Search for the cell housing the specified text and yield its [x, y] center coordinate. 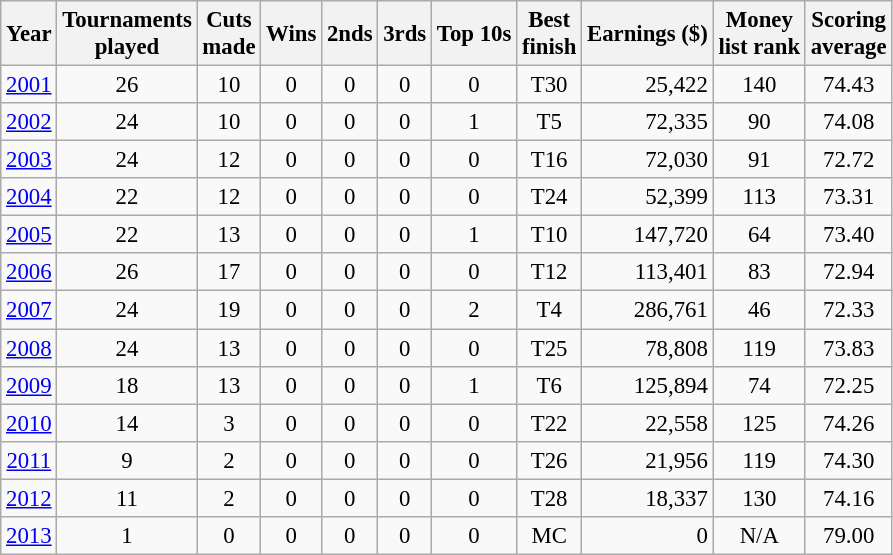
73.40 [848, 235]
147,720 [648, 235]
18 [127, 385]
72.72 [848, 160]
125 [759, 423]
Scoringaverage [848, 34]
64 [759, 235]
2003 [29, 160]
125,894 [648, 385]
52,399 [648, 197]
3rds [405, 34]
2012 [29, 498]
Earnings ($) [648, 34]
T24 [550, 197]
2nds [350, 34]
T26 [550, 460]
2010 [29, 423]
72.33 [848, 310]
T6 [550, 385]
2007 [29, 310]
79.00 [848, 536]
19 [229, 310]
9 [127, 460]
73.83 [848, 348]
25,422 [648, 85]
Tournamentsplayed [127, 34]
3 [229, 423]
11 [127, 498]
14 [127, 423]
18,337 [648, 498]
2011 [29, 460]
2004 [29, 197]
2006 [29, 273]
113,401 [648, 273]
90 [759, 122]
T4 [550, 310]
113 [759, 197]
T12 [550, 273]
46 [759, 310]
78,808 [648, 348]
74.16 [848, 498]
2009 [29, 385]
2008 [29, 348]
T30 [550, 85]
2013 [29, 536]
T22 [550, 423]
T25 [550, 348]
72.25 [848, 385]
74.43 [848, 85]
74.26 [848, 423]
17 [229, 273]
21,956 [648, 460]
2005 [29, 235]
130 [759, 498]
72,030 [648, 160]
83 [759, 273]
74.08 [848, 122]
72.94 [848, 273]
73.31 [848, 197]
2002 [29, 122]
T5 [550, 122]
22,558 [648, 423]
Bestfinish [550, 34]
T28 [550, 498]
74.30 [848, 460]
74 [759, 385]
T16 [550, 160]
Top 10s [474, 34]
Wins [292, 34]
286,761 [648, 310]
2001 [29, 85]
140 [759, 85]
MC [550, 536]
T10 [550, 235]
Moneylist rank [759, 34]
N/A [759, 536]
91 [759, 160]
72,335 [648, 122]
Cutsmade [229, 34]
Year [29, 34]
